Detect which cell encompasses the target text, then output its (X, Y) center coordinate. 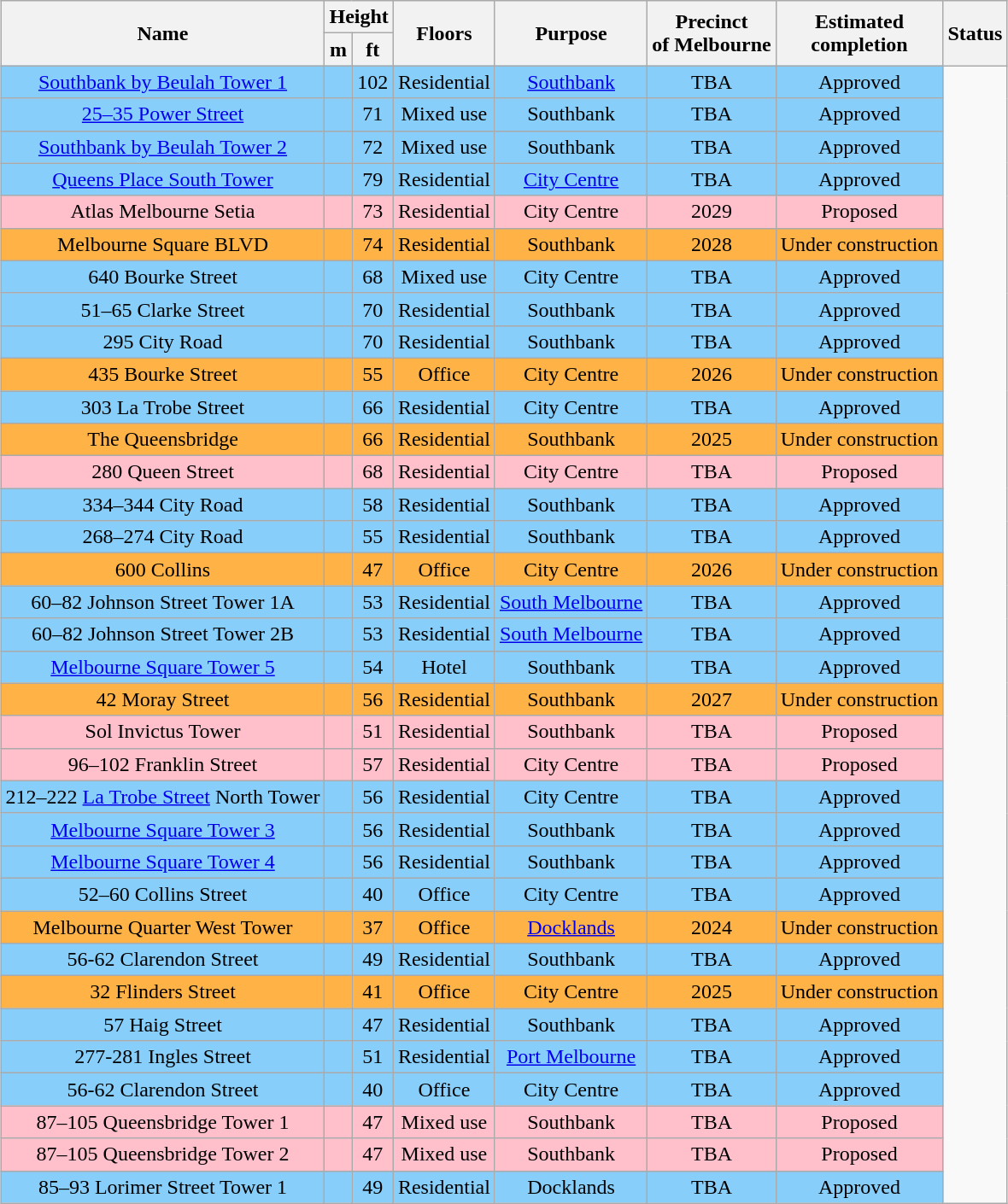
295 City Road (162, 342)
Name (162, 33)
435 Bourke Street (162, 374)
2027 (712, 699)
2028 (712, 244)
60–82 Johnson Street Tower 1A (162, 602)
57 Haig Street (162, 1025)
Floors (444, 33)
268–274 City Road (162, 537)
96–102 Franklin Street (162, 764)
Status (976, 33)
Sol Invictus Tower (162, 732)
Port Melbourne (571, 1057)
25–35 Power Street (162, 114)
Melbourne Quarter West Tower (162, 926)
37 (372, 926)
Melbourne Square BLVD (162, 244)
Melbourne Square Tower 5 (162, 667)
73 (372, 212)
85–93 Lorimer Street Tower 1 (162, 1187)
ft (372, 50)
212–222 La Trobe Street North Tower (162, 797)
Southbank by Beulah Tower 2 (162, 147)
79 (372, 179)
640 Bourke Street (162, 277)
Precinctof Melbourne (712, 33)
60–82 Johnson Street Tower 2B (162, 634)
51–65 Clarke Street (162, 309)
Height (359, 17)
277-281 Ingles Street (162, 1057)
m (338, 50)
42 Moray Street (162, 699)
2029 (712, 212)
54 (372, 667)
Hotel (444, 667)
102 (372, 82)
The Queensbridge (162, 440)
280 Queen Street (162, 472)
32 Flinders Street (162, 992)
Melbourne Square Tower 4 (162, 862)
41 (372, 992)
52–60 Collins Street (162, 894)
Estimatedcompletion (859, 33)
Purpose (571, 33)
Southbank by Beulah Tower 1 (162, 82)
57 (372, 764)
72 (372, 147)
Queens Place South Tower (162, 179)
2024 (712, 926)
71 (372, 114)
74 (372, 244)
Atlas Melbourne Setia (162, 212)
Melbourne Square Tower 3 (162, 829)
58 (372, 505)
600 Collins (162, 570)
87–105 Queensbridge Tower 1 (162, 1122)
303 La Trobe Street (162, 407)
334–344 City Road (162, 505)
87–105 Queensbridge Tower 2 (162, 1154)
